Capture the cell that displays the provided text and extract its [X, Y] central coordinate. 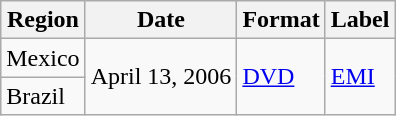
Format [281, 20]
Region [43, 20]
EMI [360, 77]
April 13, 2006 [161, 77]
Mexico [43, 58]
DVD [281, 77]
Label [360, 20]
Date [161, 20]
Brazil [43, 96]
